Locate the cell with the specified text and output its (x, y) center coordinate. 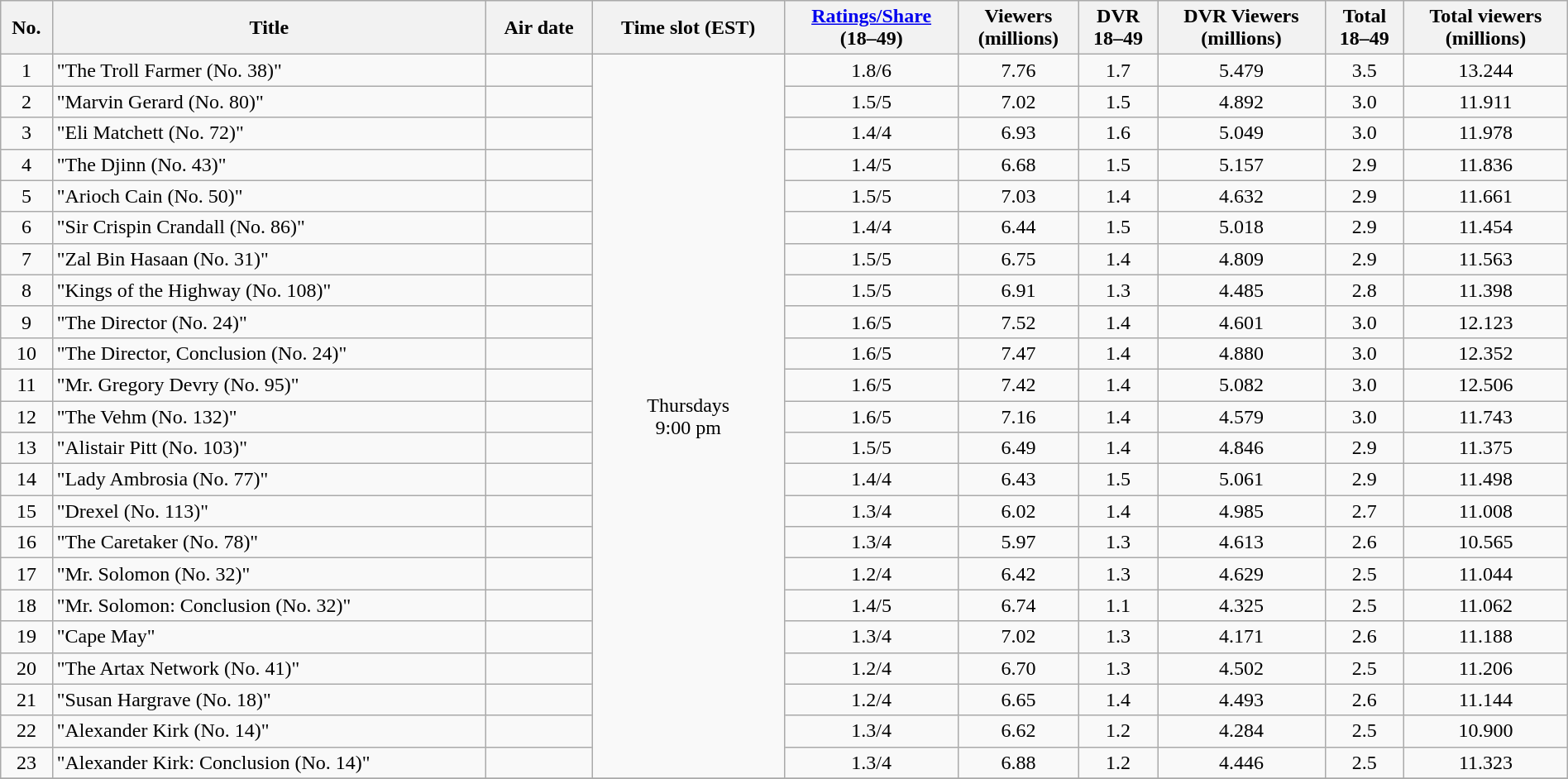
19 (26, 637)
11.206 (1486, 668)
"Marvin Gerard (No. 80)" (269, 102)
11.062 (1486, 605)
11.375 (1486, 448)
4.880 (1241, 353)
1.8/6 (872, 70)
6.62 (1019, 731)
8 (26, 290)
7.76 (1019, 70)
"The Director (No. 24)" (269, 322)
"The Djinn (No. 43)" (269, 165)
7 (26, 259)
7.16 (1019, 416)
Total viewers(millions) (1486, 28)
11 (26, 385)
1.1 (1118, 605)
10.565 (1486, 542)
"Alexander Kirk: Conclusion (No. 14)" (269, 762)
"Cape May" (269, 637)
5.049 (1241, 133)
6.65 (1019, 700)
"The Director, Conclusion (No. 24)" (269, 353)
6.70 (1019, 668)
6 (26, 227)
5.082 (1241, 385)
4.284 (1241, 731)
6.02 (1019, 511)
4 (26, 165)
4.493 (1241, 700)
"Kings of the Highway (No. 108)" (269, 290)
10 (26, 353)
12.123 (1486, 322)
7.42 (1019, 385)
Time slot (EST) (688, 28)
4.601 (1241, 322)
4.171 (1241, 637)
4.846 (1241, 448)
10.900 (1486, 731)
6.42 (1019, 574)
4.629 (1241, 574)
"Arioch Cain (No. 50)" (269, 196)
"Eli Matchett (No. 72)" (269, 133)
7.03 (1019, 196)
12.352 (1486, 353)
Ratings/Share(18–49) (872, 28)
2.8 (1365, 290)
2 (26, 102)
"Sir Crispin Crandall (No. 86)" (269, 227)
4.502 (1241, 668)
11.188 (1486, 637)
Air date (539, 28)
11.836 (1486, 165)
"Mr. Gregory Devry (No. 95)" (269, 385)
4.809 (1241, 259)
12 (26, 416)
Total18–49 (1365, 28)
"The Caretaker (No. 78)" (269, 542)
9 (26, 322)
"Alistair Pitt (No. 103)" (269, 448)
11.008 (1486, 511)
DVR Viewers(millions) (1241, 28)
4.632 (1241, 196)
"Mr. Solomon: Conclusion (No. 32)" (269, 605)
17 (26, 574)
5.061 (1241, 480)
6.44 (1019, 227)
11.044 (1486, 574)
22 (26, 731)
13 (26, 448)
3 (26, 133)
"The Troll Farmer (No. 38)" (269, 70)
4.325 (1241, 605)
7.52 (1019, 322)
DVR18–49 (1118, 28)
11.498 (1486, 480)
5.97 (1019, 542)
23 (26, 762)
"Mr. Solomon (No. 32)" (269, 574)
11.661 (1486, 196)
6.75 (1019, 259)
11.743 (1486, 416)
3.5 (1365, 70)
"Zal Bin Hasaan (No. 31)" (269, 259)
5.157 (1241, 165)
11.978 (1486, 133)
5.479 (1241, 70)
13.244 (1486, 70)
"Alexander Kirk (No. 14)" (269, 731)
"Drexel (No. 113)" (269, 511)
11.323 (1486, 762)
14 (26, 480)
4.579 (1241, 416)
6.88 (1019, 762)
6.74 (1019, 605)
"The Artax Network (No. 41)" (269, 668)
11.144 (1486, 700)
Title (269, 28)
4.892 (1241, 102)
Thursdays9:00 pm (688, 417)
Viewers(millions) (1019, 28)
1.6 (1118, 133)
7.47 (1019, 353)
"The Vehm (No. 132)" (269, 416)
11.563 (1486, 259)
5 (26, 196)
1.7 (1118, 70)
4.485 (1241, 290)
"Lady Ambrosia (No. 77)" (269, 480)
6.91 (1019, 290)
6.93 (1019, 133)
4.985 (1241, 511)
4.613 (1241, 542)
18 (26, 605)
12.506 (1486, 385)
16 (26, 542)
1 (26, 70)
6.49 (1019, 448)
21 (26, 700)
"Susan Hargrave (No. 18)" (269, 700)
2.7 (1365, 511)
4.446 (1241, 762)
5.018 (1241, 227)
No. (26, 28)
11.454 (1486, 227)
11.911 (1486, 102)
6.68 (1019, 165)
20 (26, 668)
11.398 (1486, 290)
6.43 (1019, 480)
15 (26, 511)
